Output the (X, Y) coordinate of the center of the cell containing the given text.  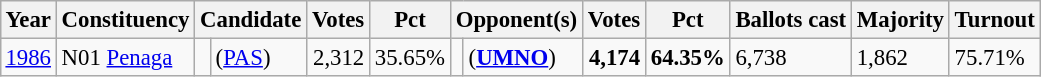
2,312 (338, 57)
Candidate (251, 20)
6,738 (790, 57)
N01 Penaga (125, 57)
(PAS) (258, 57)
1,862 (900, 57)
64.35% (688, 57)
Ballots cast (790, 20)
1986 (28, 57)
75.71% (994, 57)
Constituency (125, 20)
Year (28, 20)
(UMNO) (522, 57)
4,174 (614, 57)
Majority (900, 20)
Turnout (994, 20)
35.65% (410, 57)
Opponent(s) (516, 20)
